Detect which cell encompasses the target text, then output its [x, y] center coordinate. 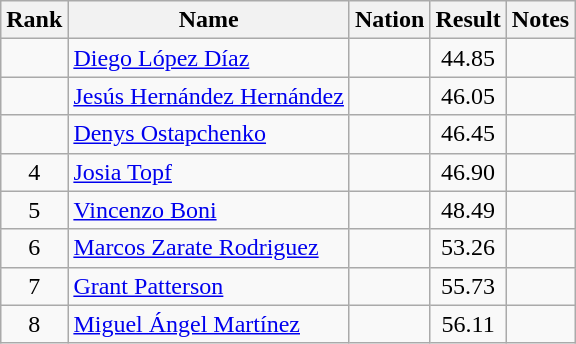
55.73 [468, 286]
8 [34, 324]
48.49 [468, 210]
Result [468, 20]
53.26 [468, 248]
46.90 [468, 172]
Jesús Hernández Hernández [209, 96]
Rank [34, 20]
5 [34, 210]
Name [209, 20]
4 [34, 172]
56.11 [468, 324]
Grant Patterson [209, 286]
6 [34, 248]
Notes [540, 20]
Diego López Díaz [209, 58]
Marcos Zarate Rodriguez [209, 248]
Miguel Ángel Martínez [209, 324]
46.05 [468, 96]
Nation [389, 20]
Josia Topf [209, 172]
Denys Ostapchenko [209, 134]
7 [34, 286]
Vincenzo Boni [209, 210]
44.85 [468, 58]
46.45 [468, 134]
